Return [X, Y] of the center of cell containing provided text 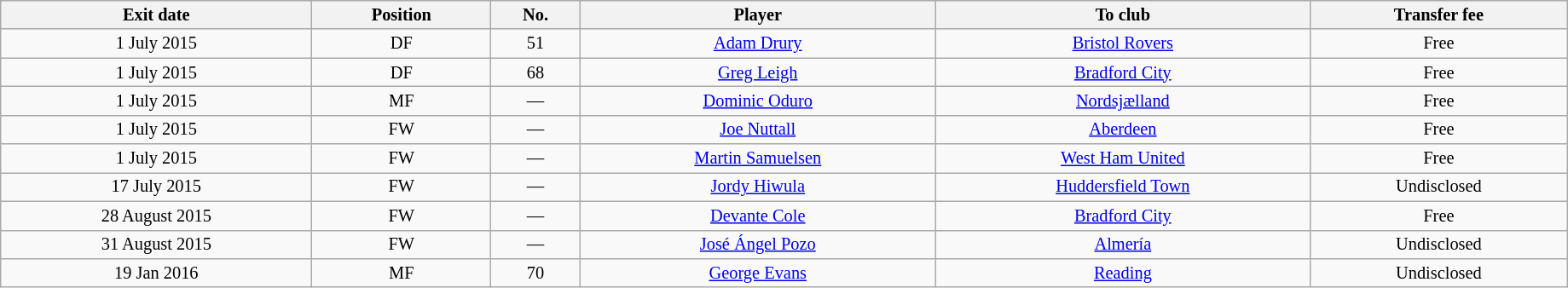
19 Jan 2016 [157, 273]
Huddersfield Town [1122, 187]
Devante Cole [757, 216]
George Evans [757, 273]
Martin Samuelsen [757, 158]
Transfer fee [1438, 14]
José Ángel Pozo [757, 245]
West Ham United [1122, 158]
17 July 2015 [157, 187]
70 [535, 273]
Bristol Rovers [1122, 43]
Player [757, 14]
Aberdeen [1122, 130]
No. [535, 14]
31 August 2015 [157, 245]
To club [1122, 14]
Position [402, 14]
Exit date [157, 14]
Adam Drury [757, 43]
Dominic Oduro [757, 101]
51 [535, 43]
68 [535, 72]
Greg Leigh [757, 72]
Joe Nuttall [757, 130]
Jordy Hiwula [757, 187]
Almería [1122, 245]
Nordsjælland [1122, 101]
Reading [1122, 273]
28 August 2015 [157, 216]
